Return the (X, Y) coordinate for the center point of the cell that contains the specified text.  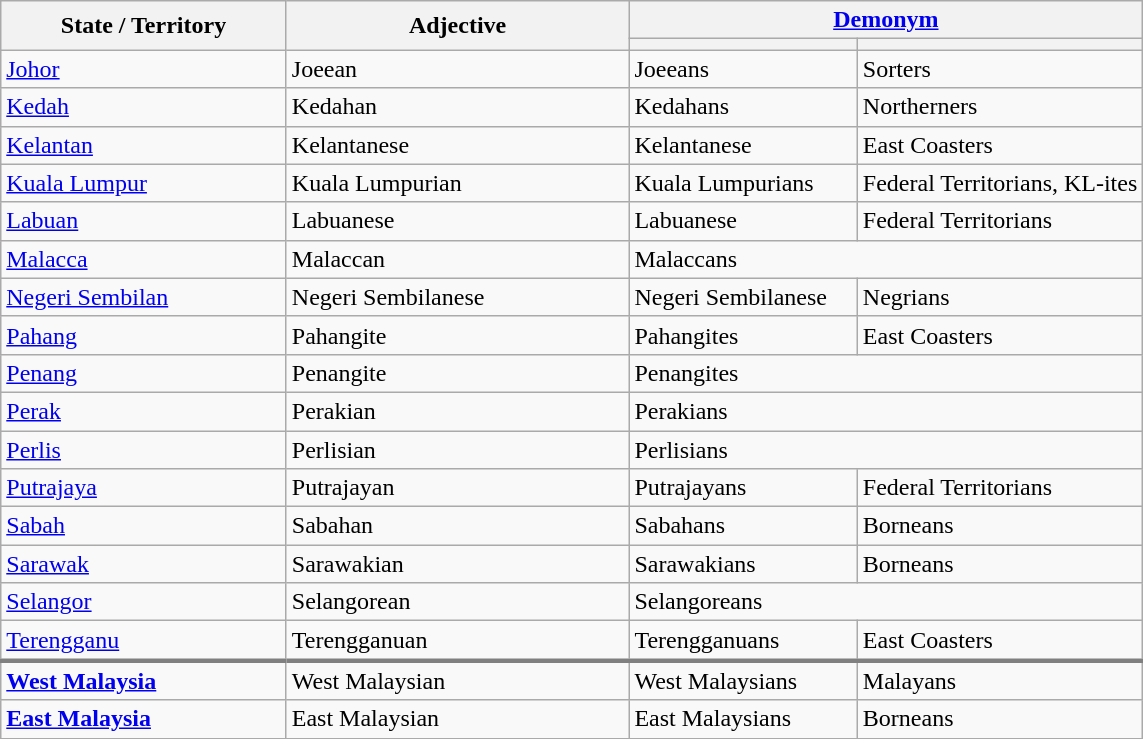
East Malaysian (458, 719)
Sabah (144, 526)
Joeeans (743, 69)
Selangor (144, 602)
Penang (144, 373)
State / Territory (144, 26)
Perakians (886, 411)
Adjective (458, 26)
Demonym (886, 20)
Sarawakian (458, 564)
Kedah (144, 107)
Malaccans (886, 259)
Perlisians (886, 449)
Sorters (1000, 69)
Penangite (458, 373)
Terengganuans (743, 641)
Labuan (144, 221)
East Malaysia (144, 719)
Putrajaya (144, 488)
Johor (144, 69)
Selangoreans (886, 602)
Perlis (144, 449)
Sabahans (743, 526)
West Malaysian (458, 680)
Kelantan (144, 145)
Sarawakians (743, 564)
Negeri Sembilan (144, 297)
Sarawak (144, 564)
Putrajayan (458, 488)
Pahangite (458, 335)
Putrajayans (743, 488)
Pahangites (743, 335)
Perakian (458, 411)
Perlisian (458, 449)
Kuala Lumpurians (743, 183)
Perak (144, 411)
Pahang (144, 335)
East Malaysians (743, 719)
Negrians (1000, 297)
Malayans (1000, 680)
Joeean (458, 69)
Malaccan (458, 259)
Federal Territorians, KL-ites (1000, 183)
Kuala Lumpur (144, 183)
Northerners (1000, 107)
Selangorean (458, 602)
Kedahans (743, 107)
Malacca (144, 259)
Kedahan (458, 107)
West Malaysia (144, 680)
Terengganuan (458, 641)
Penangites (886, 373)
Sabahan (458, 526)
Kuala Lumpurian (458, 183)
Terengganu (144, 641)
West Malaysians (743, 680)
